Pinpoint the cell where the given text exists, returning its (x, y) midpoint coordinate. 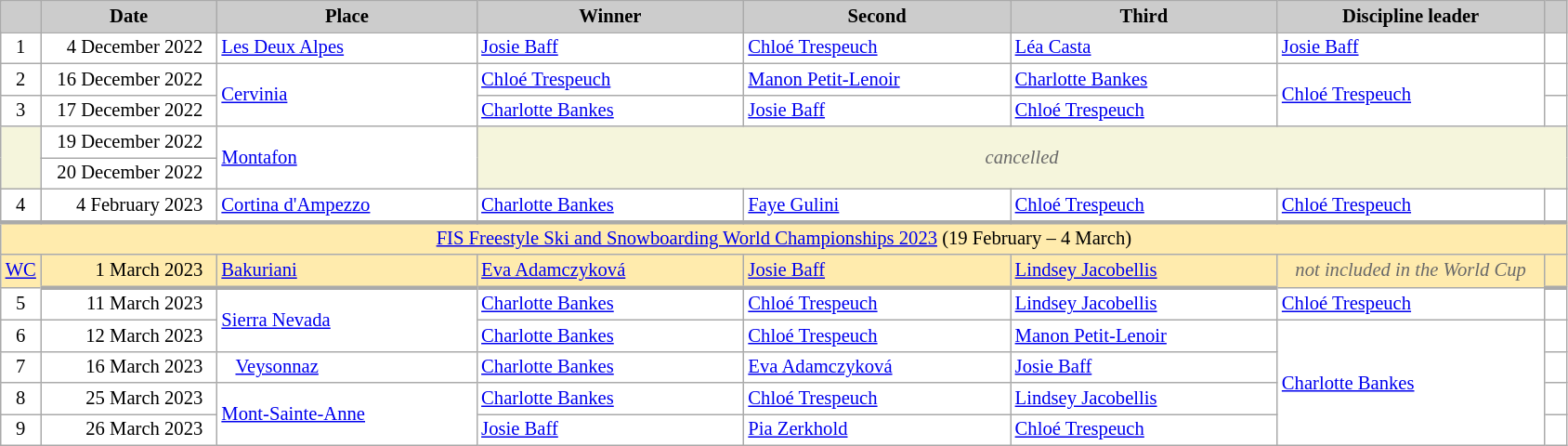
Place (346, 16)
Cervinia (346, 95)
Third (1144, 16)
3 (20, 111)
Bakuriani (346, 271)
Second (877, 16)
25 March 2023 (129, 399)
not included in the World Cup (1410, 271)
4 (20, 204)
Winner (609, 16)
Cortina d'Ampezzo (346, 204)
26 March 2023 (129, 429)
4 December 2022 (129, 47)
20 December 2022 (129, 173)
7 (20, 367)
WC (20, 271)
9 (20, 429)
12 March 2023 (129, 335)
4 February 2023 (129, 204)
Date (129, 16)
5 (20, 303)
16 March 2023 (129, 367)
6 (20, 335)
Sierra Nevada (346, 320)
1 March 2023 (129, 271)
Montafon (346, 158)
19 December 2022 (129, 142)
Discipline leader (1410, 16)
Léa Casta (1144, 47)
FIS Freestyle Ski and Snowboarding World Championships 2023 (19 February – 4 March) (784, 238)
11 March 2023 (129, 303)
8 (20, 399)
16 December 2022 (129, 79)
Mont-Sainte-Anne (346, 414)
Les Deux Alpes (346, 47)
Veysonnaz (346, 367)
Faye Gulini (877, 204)
2 (20, 79)
1 (20, 47)
17 December 2022 (129, 111)
cancelled (1022, 158)
Pia Zerkhold (877, 429)
